Provide the (x, y) coordinate of the cell's center where the given text is located.  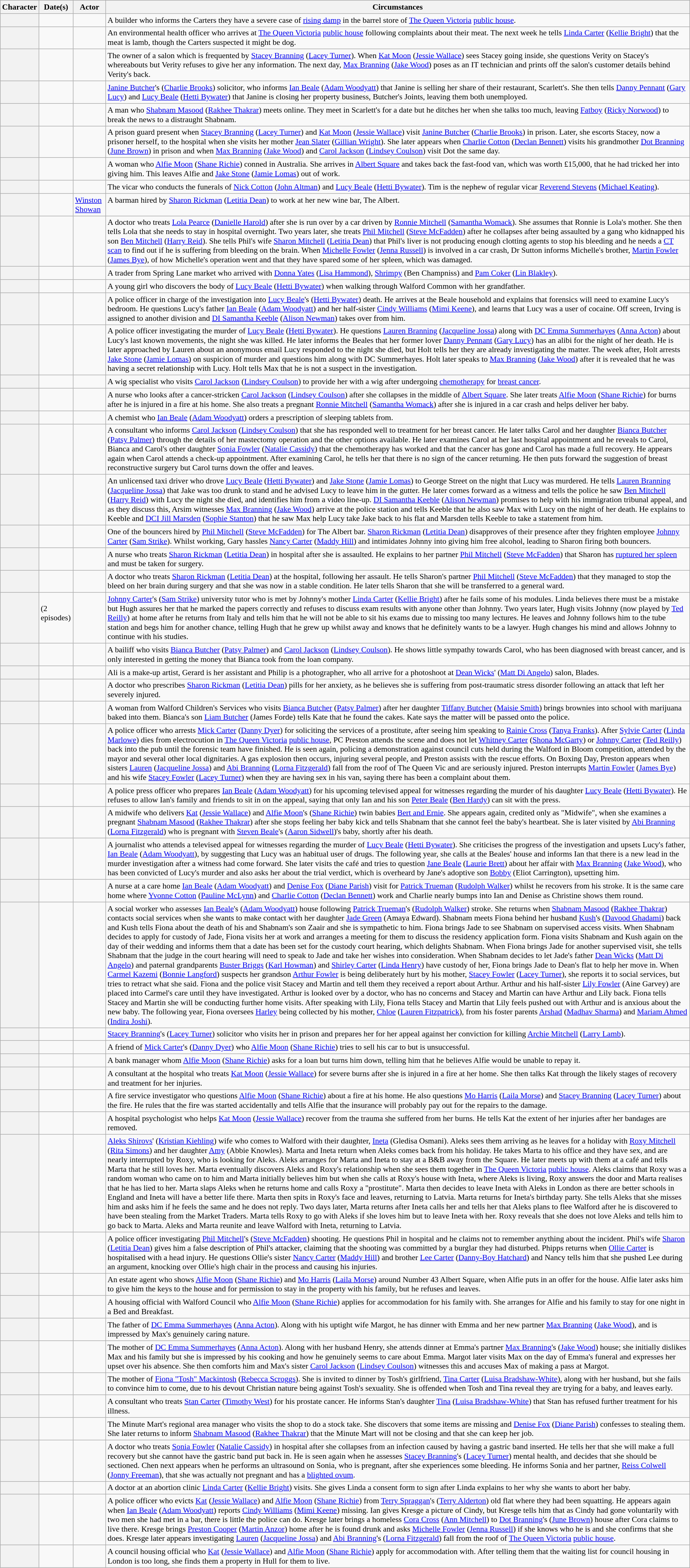
A bank manager whom Alfie Moon (Shane Richie) asks for a loan but turns him down, telling him that he believes Alfie would be unable to repay it. (397, 1061)
(2 episodes) (56, 618)
Actor (89, 7)
A barman hired by Sharon Rickman (Letitia Dean) to work at her new wine bar, The Albert. (397, 205)
A chemist who Ian Beale (Adam Woodyatt) orders a prescription of sleeping tablets from. (397, 418)
A friend of Mick Carter's (Danny Dyer) who Alfie Moon (Shane Richie) tries to sell his car to but is unsuccessful. (397, 1047)
A wig specialist who visits Carol Jackson (Lindsey Coulson) to provide her with a wig after undergoing chemotherapy for breast cancer. (397, 382)
Circumstances (397, 7)
A builder who informs the Carters they have a severe case of rising damp in the barrel store of The Queen Victoria public house. (397, 20)
Date(s) (56, 7)
Winston Showan (89, 205)
A young girl who discovers the body of Lucy Beale (Hetti Bywater) when walking through Walford Common with her grandfather. (397, 286)
Character (20, 7)
A trader from Spring Lane market who arrived with Donna Yates (Lisa Hammond), Shrimpy (Ben Champniss) and Pam Coker (Lin Blakley). (397, 273)
